Extract the [X, Y] coordinate from the center of the cell holding the provided text.  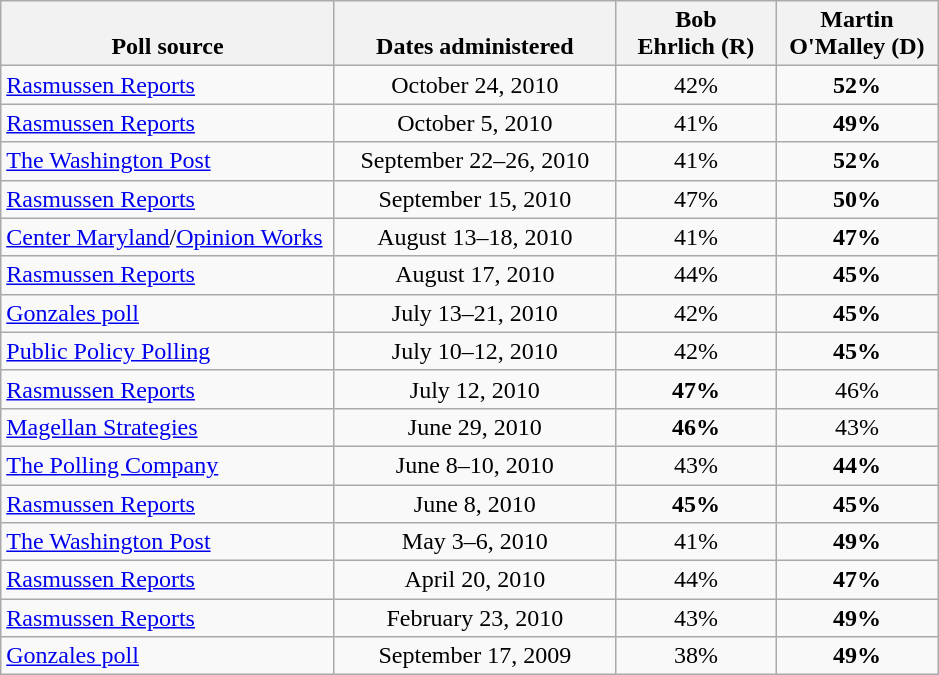
May 3–6, 2010 [474, 542]
September 17, 2009 [474, 656]
October 24, 2010 [474, 85]
June 8, 2010 [474, 503]
July 12, 2010 [474, 389]
July 13–21, 2010 [474, 313]
BobEhrlich (R) [696, 34]
Public Policy Polling [168, 351]
Poll source [168, 34]
February 23, 2010 [474, 618]
April 20, 2010 [474, 580]
MartinO'Malley (D) [856, 34]
Magellan Strategies [168, 427]
Dates administered [474, 34]
June 29, 2010 [474, 427]
Center Maryland/Opinion Works [168, 237]
August 13–18, 2010 [474, 237]
38% [696, 656]
The Polling Company [168, 465]
September 15, 2010 [474, 199]
August 17, 2010 [474, 275]
50% [856, 199]
July 10–12, 2010 [474, 351]
September 22–26, 2010 [474, 161]
October 5, 2010 [474, 123]
June 8–10, 2010 [474, 465]
